Pinpoint the cell where the given text exists, returning its (x, y) midpoint coordinate. 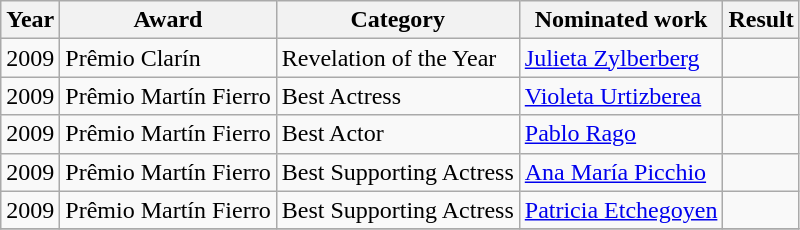
Best Actress (398, 96)
Prêmio Clarín (168, 58)
Award (168, 20)
Category (398, 20)
Julieta Zylberberg (621, 58)
Ana María Picchio (621, 172)
Pablo Rago (621, 134)
Year (30, 20)
Nominated work (621, 20)
Revelation of the Year (398, 58)
Patricia Etchegoyen (621, 210)
Best Actor (398, 134)
Result (761, 20)
Violeta Urtizberea (621, 96)
